Return [X, Y] of the center of cell containing provided text 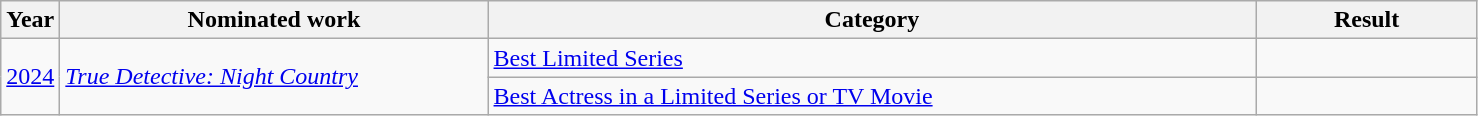
Nominated work [274, 20]
Best Limited Series [872, 58]
True Detective: Night Country [274, 77]
Year [30, 20]
Best Actress in a Limited Series or TV Movie [872, 96]
Result [1366, 20]
Category [872, 20]
2024 [30, 77]
